Find where the given text appears and provide that cell's center as (X, Y) coordinate. 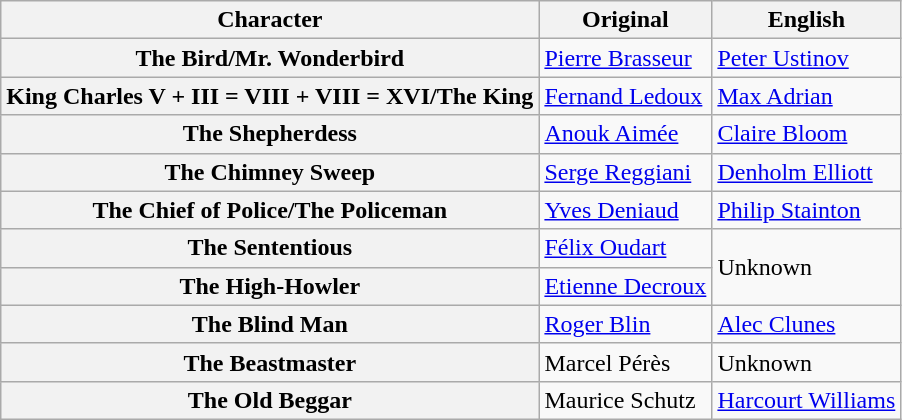
The Beastmaster (270, 362)
The Chief of Police/The Policeman (270, 210)
Peter Ustinov (806, 58)
Félix Oudart (626, 248)
Alec Clunes (806, 324)
The Bird/Mr. Wonderbird (270, 58)
The Old Beggar (270, 400)
Denholm Elliott (806, 172)
Philip Stainton (806, 210)
Character (270, 20)
King Charles V + III = VIII + VIII = XVI/The King (270, 96)
Original (626, 20)
The Shepherdess (270, 134)
Max Adrian (806, 96)
Harcourt Williams (806, 400)
Claire Bloom (806, 134)
Maurice Schutz (626, 400)
The Blind Man (270, 324)
Etienne Decroux (626, 286)
Yves Deniaud (626, 210)
The High-Howler (270, 286)
Pierre Brasseur (626, 58)
The Sententious (270, 248)
Fernand Ledoux (626, 96)
English (806, 20)
Roger Blin (626, 324)
Anouk Aimée (626, 134)
Marcel Pérès (626, 362)
Serge Reggiani (626, 172)
The Chimney Sweep (270, 172)
